Pinpoint the cell where the given text exists, returning its [X, Y] midpoint coordinate. 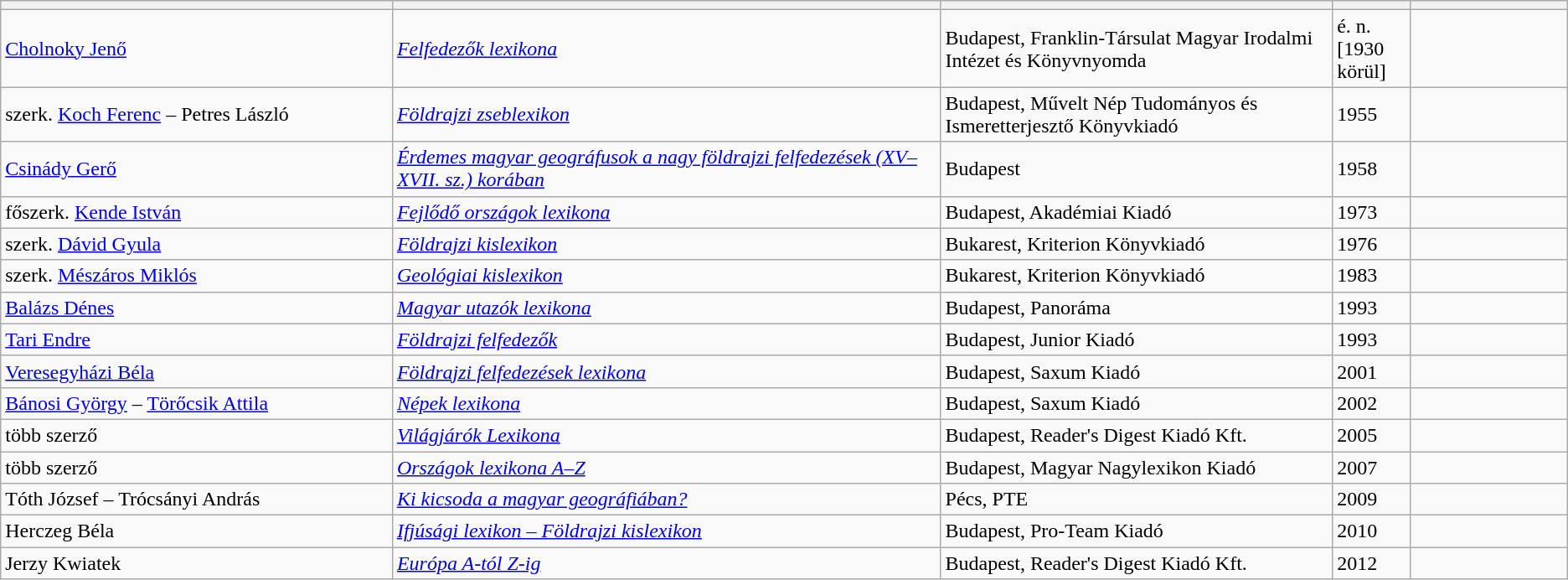
Bánosi György – Törőcsik Attila [197, 403]
Csinády Gerő [197, 169]
2001 [1372, 371]
1983 [1372, 276]
Felfedezők lexikona [667, 49]
Tóth József – Trócsányi András [197, 500]
Földrajzi felfedezők [667, 339]
Herczeg Béla [197, 531]
Földrajzi felfedezések lexikona [667, 371]
Népek lexikona [667, 403]
Budapest, Művelt Nép Tudományos és Ismeretterjesztő Könyvkiadó [1137, 114]
Magyar utazók lexikona [667, 308]
é. n. [1930 körül] [1372, 49]
1958 [1372, 169]
1955 [1372, 114]
Földrajzi zseblexikon [667, 114]
Fejlődő országok lexikona [667, 212]
2007 [1372, 467]
szerk. Koch Ferenc – Petres László [197, 114]
2010 [1372, 531]
Budapest, Junior Kiadó [1137, 339]
2002 [1372, 403]
Pécs, PTE [1137, 500]
Budapest, Magyar Nagylexikon Kiadó [1137, 467]
Veresegyházi Béla [197, 371]
Budapest [1137, 169]
2005 [1372, 435]
szerk. Dávid Gyula [197, 244]
Budapest, Pro-Team Kiadó [1137, 531]
szerk. Mészáros Miklós [197, 276]
Érdemes magyar geográfusok a nagy földrajzi felfedezések (XV–XVII. sz.) korában [667, 169]
1973 [1372, 212]
Tari Endre [197, 339]
1976 [1372, 244]
Budapest, Akadémiai Kiadó [1137, 212]
Geológiai kislexikon [667, 276]
Budapest, Panoráma [1137, 308]
Ki kicsoda a magyar geográfiában? [667, 500]
Európa A-tól Z-ig [667, 563]
Országok lexikona A–Z [667, 467]
Ifjúsági lexikon – Földrajzi kislexikon [667, 531]
Jerzy Kwiatek [197, 563]
Cholnoky Jenő [197, 49]
2009 [1372, 500]
Világjárók Lexikona [667, 435]
Balázs Dénes [197, 308]
Földrajzi kislexikon [667, 244]
2012 [1372, 563]
Budapest, Franklin-Társulat Magyar Irodalmi Intézet és Könyvnyomda [1137, 49]
főszerk. Kende István [197, 212]
